Return (X, Y) of the center of cell containing provided text 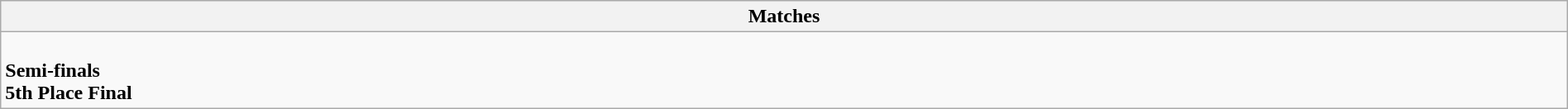
Matches (784, 17)
Semi-finals 5th Place Final (784, 70)
